Pinpoint the cell where the given text exists, returning its [x, y] midpoint coordinate. 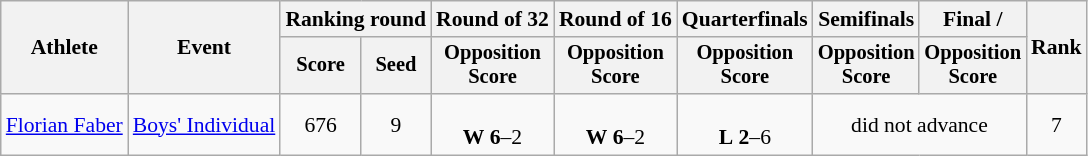
Seed [396, 66]
Athlete [64, 48]
Final / [972, 19]
Rank [1056, 48]
Florian Faber [64, 124]
did not advance [920, 124]
9 [396, 124]
676 [320, 124]
Round of 32 [492, 19]
Score [320, 66]
Boys' Individual [204, 124]
Quarterfinals [745, 19]
7 [1056, 124]
Semifinals [866, 19]
L 2–6 [745, 124]
Round of 16 [616, 19]
Ranking round [356, 19]
Event [204, 48]
